Determine the [X, Y] coordinate at the center of the cell enclosing the given text.  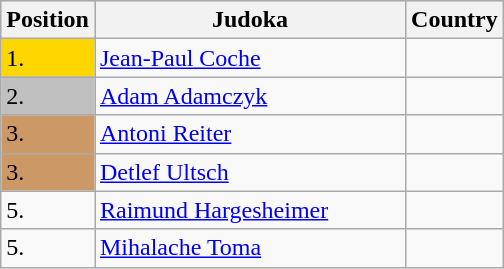
2. [48, 96]
Judoka [250, 20]
Raimund Hargesheimer [250, 210]
Country [455, 20]
Detlef Ultsch [250, 172]
Antoni Reiter [250, 134]
Adam Adamczyk [250, 96]
Position [48, 20]
Jean-Paul Coche [250, 58]
Mihalache Toma [250, 248]
1. [48, 58]
